Capture the cell that displays the provided text and extract its [X, Y] central coordinate. 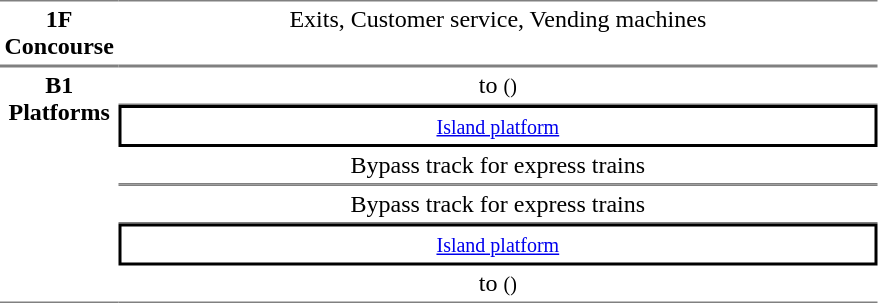
1FConcourse [59, 33]
to () [498, 86]
Exits, Customer service, Vending machines [498, 33]
B1Platforms [59, 184]
